Search for the cell housing the specified text and yield its [X, Y] center coordinate. 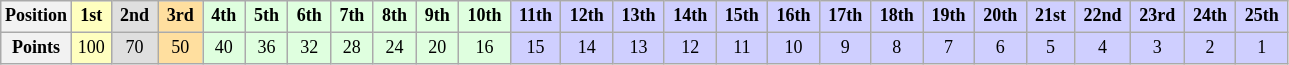
3rd [180, 16]
25th [1262, 16]
18th [897, 16]
15th [742, 16]
16th [794, 16]
4 [1103, 48]
24th [1210, 16]
12 [690, 48]
15 [536, 48]
36 [266, 48]
3 [1157, 48]
2 [1210, 48]
11 [742, 48]
9th [438, 16]
4th [224, 16]
7th [352, 16]
19th [949, 16]
13 [639, 48]
6 [1000, 48]
14th [690, 16]
8 [897, 48]
23rd [1157, 16]
32 [310, 48]
7 [949, 48]
13th [639, 16]
16 [485, 48]
2nd [134, 16]
10 [794, 48]
10th [485, 16]
1st [91, 16]
8th [394, 16]
17th [845, 16]
Points [36, 48]
12th [587, 16]
Position [36, 16]
20 [438, 48]
100 [91, 48]
5 [1050, 48]
6th [310, 16]
20th [1000, 16]
11th [536, 16]
24 [394, 48]
28 [352, 48]
40 [224, 48]
1 [1262, 48]
50 [180, 48]
5th [266, 16]
9 [845, 48]
70 [134, 48]
21st [1050, 16]
22nd [1103, 16]
14 [587, 48]
